Pinpoint the cell where the given text exists, returning its [X, Y] midpoint coordinate. 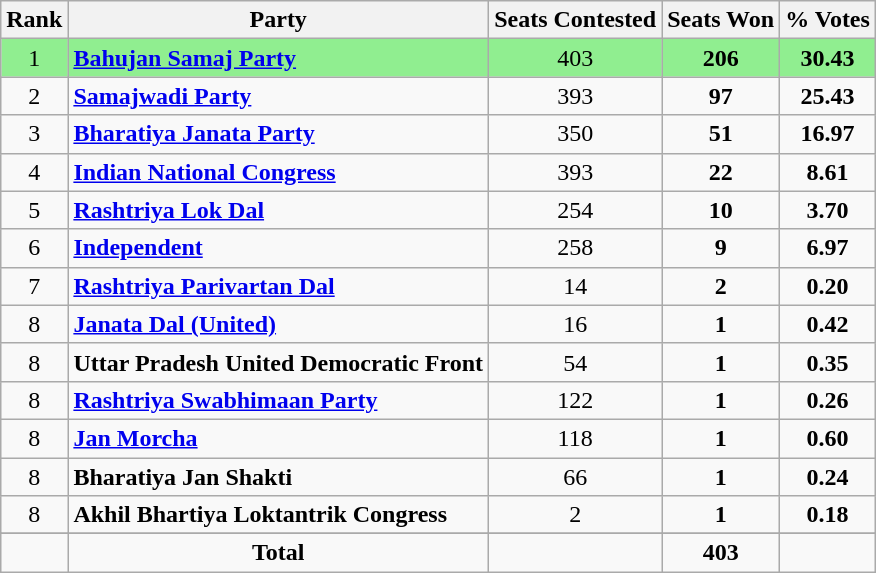
54 [576, 362]
Janata Dal (United) [278, 324]
Party [278, 20]
16.97 [828, 134]
16 [576, 324]
254 [576, 210]
97 [721, 96]
9 [721, 248]
0.35 [828, 362]
Bharatiya Janata Party [278, 134]
Indian National Congress [278, 172]
7 [34, 286]
6 [34, 248]
Seats Won [721, 20]
22 [721, 172]
Rashtriya Parivartan Dal [278, 286]
122 [576, 400]
Bharatiya Jan Shakti [278, 477]
3 [34, 134]
Seats Contested [576, 20]
8.61 [828, 172]
14 [576, 286]
5 [34, 210]
Jan Morcha [278, 438]
Rashtriya Swabhimaan Party [278, 400]
0.60 [828, 438]
0.18 [828, 515]
66 [576, 477]
6.97 [828, 248]
Bahujan Samaj Party [278, 58]
350 [576, 134]
0.24 [828, 477]
Akhil Bhartiya Loktantrik Congress [278, 515]
% Votes [828, 20]
4 [34, 172]
258 [576, 248]
Independent [278, 248]
Total [278, 553]
0.42 [828, 324]
0.20 [828, 286]
Samajwadi Party [278, 96]
0.26 [828, 400]
Rank [34, 20]
118 [576, 438]
30.43 [828, 58]
25.43 [828, 96]
3.70 [828, 210]
51 [721, 134]
206 [721, 58]
Uttar Pradesh United Democratic Front [278, 362]
Rashtriya Lok Dal [278, 210]
10 [721, 210]
